For the text-containing cell, return its midpoint in [X, Y] coordinate format. 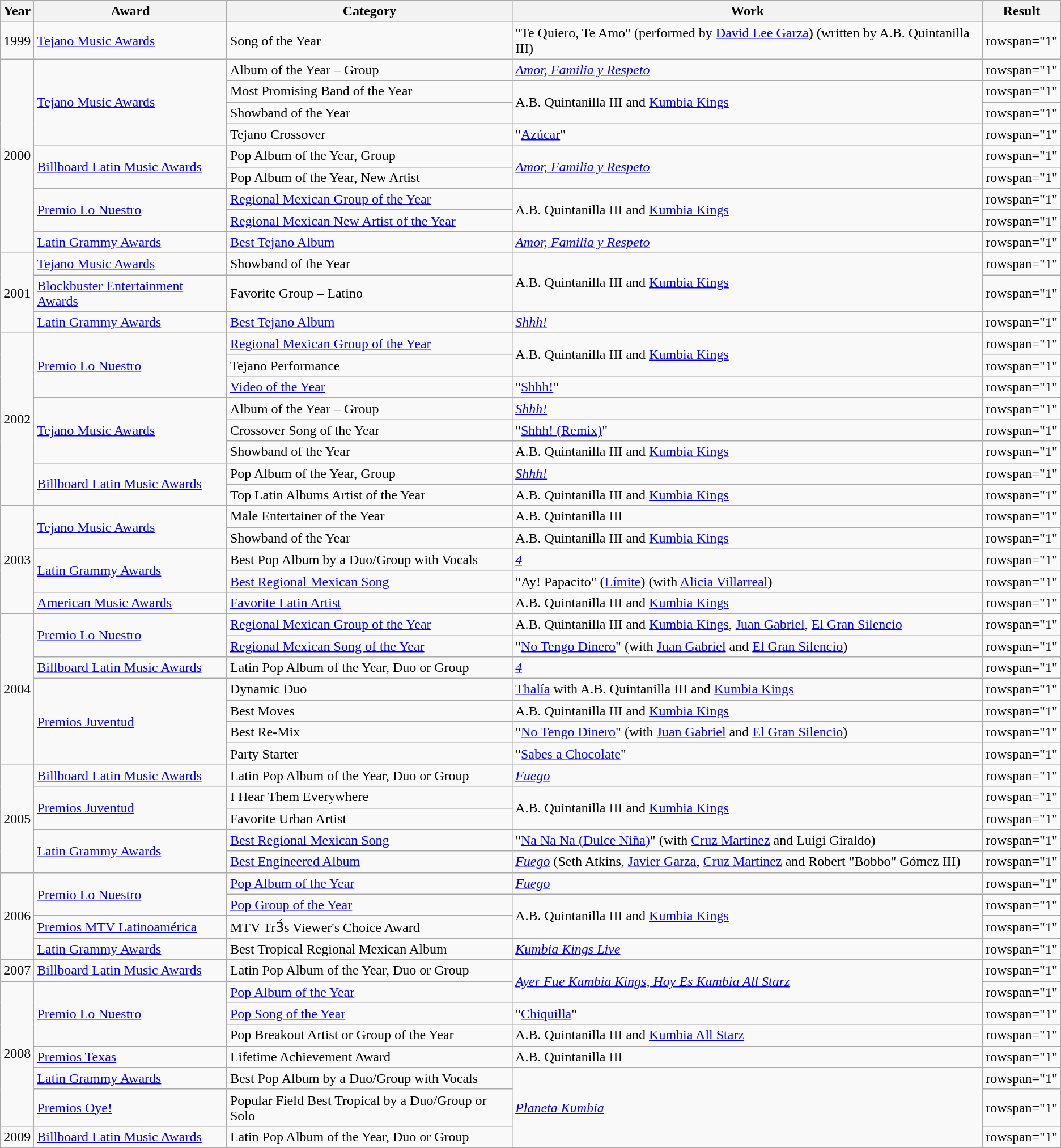
Kumbia Kings Live [748, 949]
Blockbuster Entertainment Awards [130, 293]
Favorite Urban Artist [370, 819]
Category [370, 11]
Best Engineered Album [370, 862]
I Hear Them Everywhere [370, 797]
2001 [17, 293]
Dynamic Duo [370, 689]
Pop Group of the Year [370, 905]
1999 [17, 41]
2007 [17, 971]
2009 [17, 1137]
Ayer Fue Kumbia Kings, Hoy Es Kumbia All Starz [748, 981]
Premios MTV Latinoamérica [130, 927]
Tejano Crossover [370, 134]
2004 [17, 689]
"Na Na Na (Dulce Niña)" (with Cruz Martínez and Luigi Giraldo) [748, 840]
Best Moves [370, 711]
Premios Texas [130, 1057]
Top Latin Albums Artist of the Year [370, 495]
2000 [17, 156]
Favorite Latin Artist [370, 603]
Popular Field Best Tropical by a Duo/Group or Solo [370, 1108]
Planeta Kumbia [748, 1108]
A.B. Quintanilla III and Kumbia All Starz [748, 1035]
Thalía with A.B. Quintanilla III and Kumbia Kings [748, 689]
Fuego (Seth Atkins, Javier Garza, Cruz Martínez and Robert "Bobbo" Gómez III) [748, 862]
"Te Quiero, Te Amo" (performed by David Lee Garza) (written by A.B. Quintanilla III) [748, 41]
Regional Mexican Song of the Year [370, 646]
Year [17, 11]
Pop Song of the Year [370, 1014]
2002 [17, 420]
Most Promising Band of the Year [370, 91]
MTV Tr3́s Viewer's Choice Award [370, 927]
"Shhh!" [748, 387]
Work [748, 11]
Video of the Year [370, 387]
Tejano Performance [370, 366]
Lifetime Achievement Award [370, 1057]
Regional Mexican New Artist of the Year [370, 221]
Favorite Group – Latino [370, 293]
2003 [17, 560]
Pop Album of the Year, New Artist [370, 177]
Pop Breakout Artist or Group of the Year [370, 1035]
"Shhh! (Remix)" [748, 430]
2008 [17, 1053]
2006 [17, 916]
"Azúcar" [748, 134]
Crossover Song of the Year [370, 430]
Party Starter [370, 754]
American Music Awards [130, 603]
Song of the Year [370, 41]
2005 [17, 819]
Premios Oye! [130, 1108]
Award [130, 11]
"Sabes a Chocolate" [748, 754]
Best Re-Mix [370, 732]
Best Tropical Regional Mexican Album [370, 949]
A.B. Quintanilla III and Kumbia Kings, Juan Gabriel, El Gran Silencio [748, 624]
"Chiquilla" [748, 1014]
Result [1022, 11]
"Ay! Papacito" (Límite) (with Alicia Villarreal) [748, 581]
Male Entertainer of the Year [370, 516]
